From the cell containing the given text, extract its center point as [X, Y] coordinate. 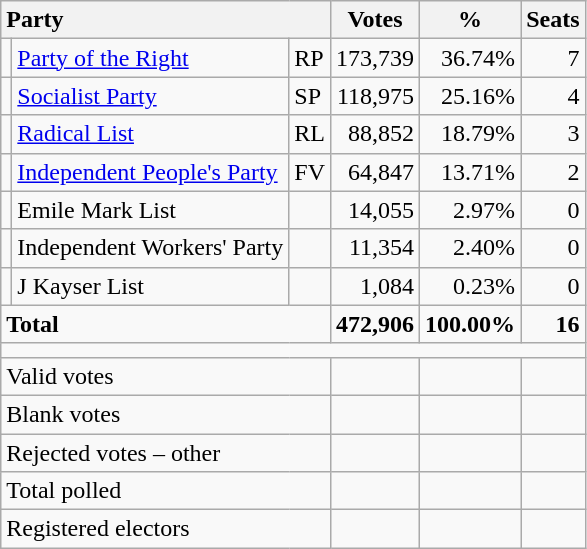
Independent People's Party [150, 172]
11,354 [374, 248]
Total polled [166, 491]
100.00% [470, 324]
Blank votes [166, 414]
RL [310, 134]
J Kayser List [150, 286]
2.40% [470, 248]
64,847 [374, 172]
% [470, 20]
Party of the Right [150, 58]
16 [553, 324]
Valid votes [166, 376]
472,906 [374, 324]
36.74% [470, 58]
118,975 [374, 96]
Emile Mark List [150, 210]
7 [553, 58]
1,084 [374, 286]
18.79% [470, 134]
0.23% [470, 286]
Radical List [150, 134]
Rejected votes – other [166, 453]
Total [166, 324]
13.71% [470, 172]
Seats [553, 20]
Socialist Party [150, 96]
Registered electors [166, 529]
Independent Workers' Party [150, 248]
RP [310, 58]
25.16% [470, 96]
2.97% [470, 210]
4 [553, 96]
3 [553, 134]
Votes [374, 20]
88,852 [374, 134]
Party [166, 20]
SP [310, 96]
173,739 [374, 58]
2 [553, 172]
14,055 [374, 210]
FV [310, 172]
